Extract the (x, y) coordinate from the center of the cell holding the provided text.  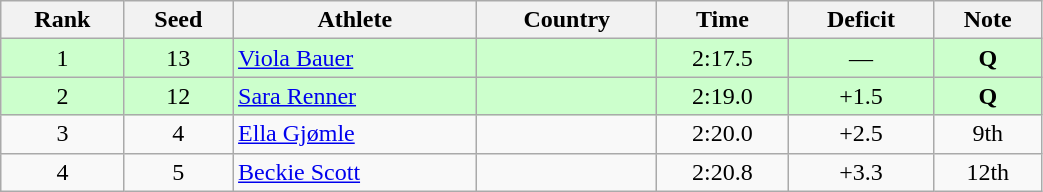
+2.5 (860, 134)
2:17.5 (723, 58)
9th (988, 134)
3 (62, 134)
2 (62, 96)
Beckie Scott (355, 172)
Ella Gjømle (355, 134)
+3.3 (860, 172)
Time (723, 20)
1 (62, 58)
Note (988, 20)
12th (988, 172)
5 (178, 172)
+1.5 (860, 96)
— (860, 58)
12 (178, 96)
2:20.0 (723, 134)
Viola Bauer (355, 58)
Seed (178, 20)
Rank (62, 20)
Athlete (355, 20)
2:20.8 (723, 172)
13 (178, 58)
Country (567, 20)
Sara Renner (355, 96)
Deficit (860, 20)
2:19.0 (723, 96)
